Pinpoint the cell where the given text exists, returning its [x, y] midpoint coordinate. 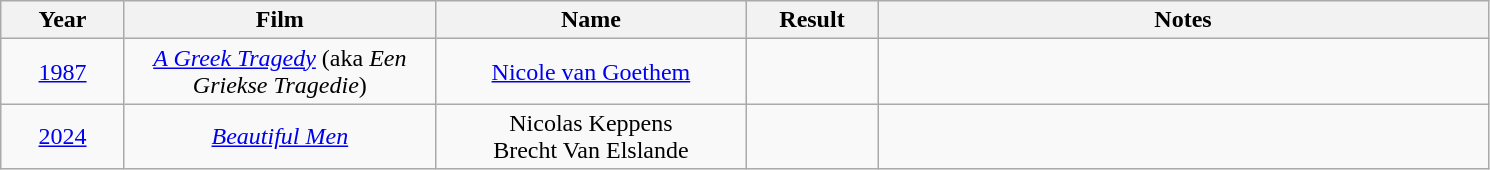
Nicole van Goethem [590, 72]
Beautiful Men [280, 136]
1987 [63, 72]
A Greek Tragedy (aka Een Griekse Tragedie) [280, 72]
Year [63, 20]
Name [590, 20]
Notes [1184, 20]
2024 [63, 136]
Film [280, 20]
Result [812, 20]
Nicolas KeppensBrecht Van Elslande [590, 136]
